Pinpoint the cell where the given text exists, returning its (X, Y) midpoint coordinate. 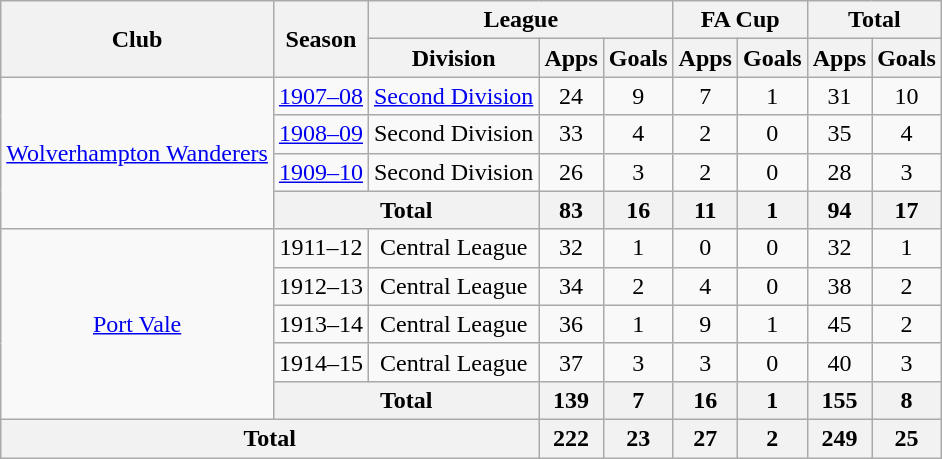
155 (839, 400)
Season (320, 39)
10 (907, 96)
Port Vale (138, 324)
1913–14 (320, 324)
33 (571, 134)
11 (705, 210)
38 (839, 286)
139 (571, 400)
Division (453, 58)
23 (638, 438)
1912–13 (320, 286)
83 (571, 210)
45 (839, 324)
League (520, 20)
222 (571, 438)
24 (571, 96)
1914–15 (320, 362)
1909–10 (320, 172)
37 (571, 362)
17 (907, 210)
34 (571, 286)
Wolverhampton Wanderers (138, 153)
27 (705, 438)
1908–09 (320, 134)
25 (907, 438)
94 (839, 210)
249 (839, 438)
1911–12 (320, 248)
FA Cup (740, 20)
36 (571, 324)
1907–08 (320, 96)
35 (839, 134)
28 (839, 172)
Club (138, 39)
31 (839, 96)
26 (571, 172)
8 (907, 400)
40 (839, 362)
